Scan for the cell matching the given text and deliver its (x, y) coordinate at center. 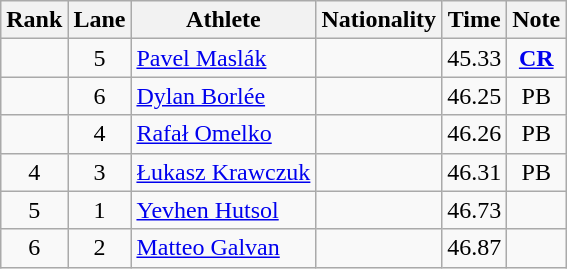
46.87 (474, 248)
46.73 (474, 210)
1 (100, 210)
45.33 (474, 58)
Time (474, 20)
Note (536, 20)
3 (100, 172)
Athlete (224, 20)
Łukasz Krawczuk (224, 172)
Pavel Maslák (224, 58)
Nationality (379, 20)
46.26 (474, 134)
Lane (100, 20)
Rank (34, 20)
Rafał Omelko (224, 134)
Yevhen Hutsol (224, 210)
Dylan Borlée (224, 96)
2 (100, 248)
Matteo Galvan (224, 248)
46.31 (474, 172)
46.25 (474, 96)
CR (536, 58)
